Identify which cell holds the provided text, then report its (X, Y) central coordinate. 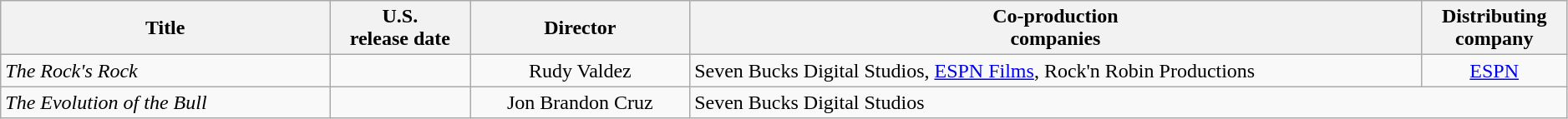
Title (165, 28)
Director (580, 28)
U.S. release date (400, 28)
Co-production companies (1056, 28)
The Rock's Rock (165, 71)
Seven Bucks Digital Studios (1129, 102)
Jon Brandon Cruz (580, 102)
ESPN (1494, 71)
Rudy Valdez (580, 71)
Distributing company (1494, 28)
Seven Bucks Digital Studios, ESPN Films, Rock'n Robin Productions (1056, 71)
The Evolution of the Bull (165, 102)
